Return the (x, y) coordinate for the center point of the cell that contains the specified text.  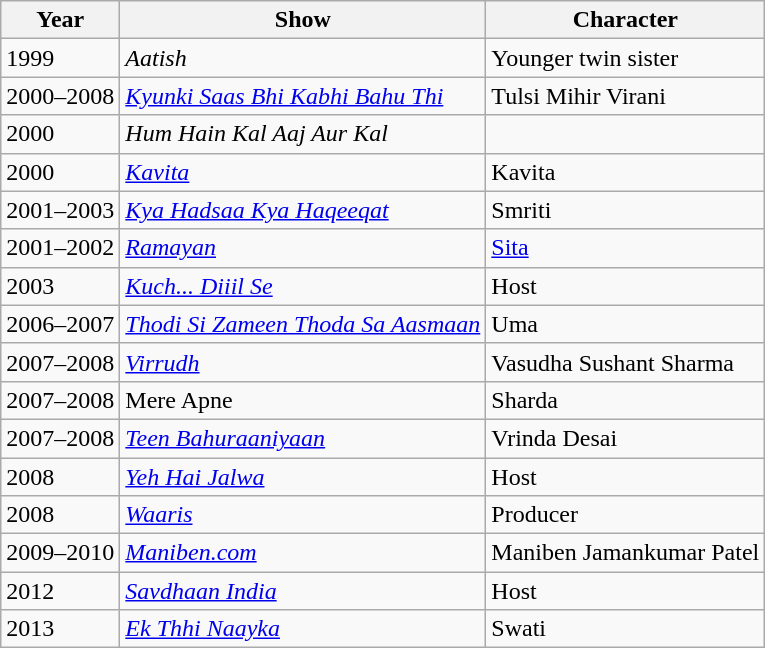
Hum Hain Kal Aaj Aur Kal (303, 134)
2013 (60, 629)
2003 (60, 286)
Kya Hadsaa Kya Haqeeqat (303, 210)
Uma (626, 324)
1999 (60, 58)
2012 (60, 591)
Virrudh (303, 362)
2001–2002 (60, 248)
Maniben.com (303, 553)
Mere Apne (303, 400)
Thodi Si Zameen Thoda Sa Aasmaan (303, 324)
Maniben Jamankumar Patel (626, 553)
Year (60, 20)
Savdhaan India (303, 591)
Tulsi Mihir Virani (626, 96)
Ek Thhi Naayka (303, 629)
Sita (626, 248)
2009–2010 (60, 553)
Ramayan (303, 248)
Teen Bahuraaniyaan (303, 438)
Vasudha Sushant Sharma (626, 362)
2000–2008 (60, 96)
Kuch... Diiil Se (303, 286)
Yeh Hai Jalwa (303, 477)
Sharda (626, 400)
2006–2007 (60, 324)
Aatish (303, 58)
Waaris (303, 515)
Smriti (626, 210)
Character (626, 20)
Show (303, 20)
Kyunki Saas Bhi Kabhi Bahu Thi (303, 96)
2001–2003 (60, 210)
Producer (626, 515)
Swati (626, 629)
Younger twin sister (626, 58)
Vrinda Desai (626, 438)
